Determine the [X, Y] coordinate at the center of the cell enclosing the given text.  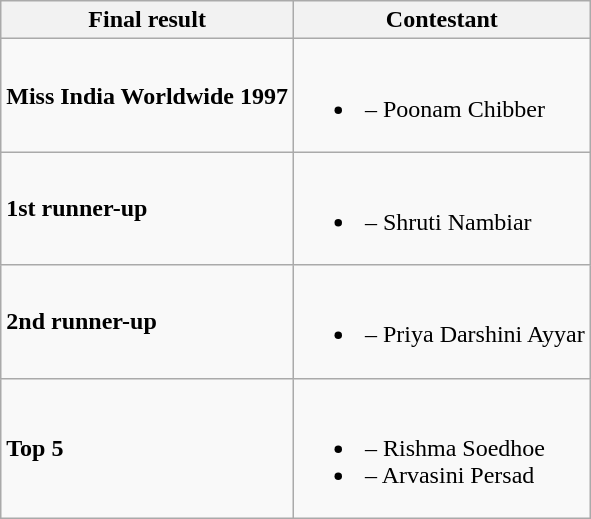
Final result [148, 20]
– Poonam Chibber [442, 96]
2nd runner-up [148, 322]
1st runner-up [148, 208]
– Priya Darshini Ayyar [442, 322]
Miss India Worldwide 1997 [148, 96]
– Rishma Soedhoe – Arvasini Persad [442, 448]
Top 5 [148, 448]
– Shruti Nambiar [442, 208]
Contestant [442, 20]
